For the text-containing cell, return its midpoint in [x, y] coordinate format. 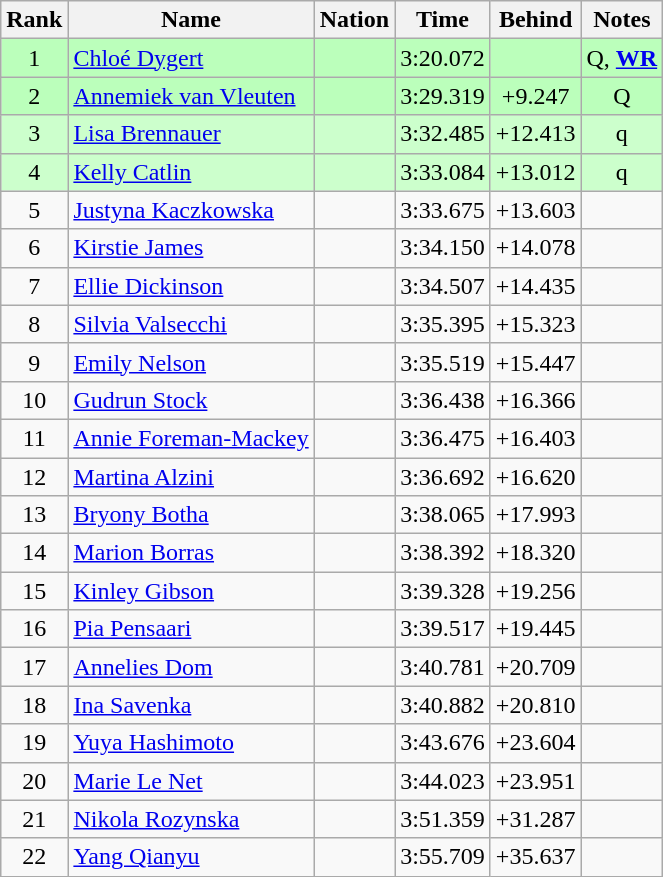
10 [34, 400]
3:32.485 [443, 134]
+14.078 [536, 248]
+18.320 [536, 553]
Kirstie James [191, 248]
3:35.519 [443, 362]
+13.012 [536, 172]
3:36.438 [443, 400]
Marion Borras [191, 553]
3:40.781 [443, 667]
Annie Foreman-Mackey [191, 438]
Nation [354, 20]
13 [34, 515]
Annelies Dom [191, 667]
Time [443, 20]
Name [191, 20]
8 [34, 324]
2 [34, 96]
+23.951 [536, 781]
18 [34, 705]
3:33.084 [443, 172]
7 [34, 286]
Kelly Catlin [191, 172]
3:34.507 [443, 286]
3:40.882 [443, 705]
3:20.072 [443, 58]
+9.247 [536, 96]
+35.637 [536, 857]
12 [34, 477]
22 [34, 857]
+13.603 [536, 210]
+20.709 [536, 667]
Emily Nelson [191, 362]
9 [34, 362]
3:39.328 [443, 591]
3:36.475 [443, 438]
Yang Qianyu [191, 857]
3:44.023 [443, 781]
4 [34, 172]
Nikola Rozynska [191, 819]
14 [34, 553]
3:33.675 [443, 210]
Martina Alzini [191, 477]
+12.413 [536, 134]
3:29.319 [443, 96]
Rank [34, 20]
3:36.692 [443, 477]
3:38.392 [443, 553]
17 [34, 667]
Annemiek van Vleuten [191, 96]
+23.604 [536, 743]
3 [34, 134]
11 [34, 438]
+19.445 [536, 629]
21 [34, 819]
+14.435 [536, 286]
15 [34, 591]
Bryony Botha [191, 515]
Kinley Gibson [191, 591]
+16.403 [536, 438]
5 [34, 210]
20 [34, 781]
Ellie Dickinson [191, 286]
+15.323 [536, 324]
3:38.065 [443, 515]
3:51.359 [443, 819]
Yuya Hashimoto [191, 743]
Gudrun Stock [191, 400]
+16.620 [536, 477]
Notes [622, 20]
19 [34, 743]
3:43.676 [443, 743]
+17.993 [536, 515]
3:35.395 [443, 324]
Behind [536, 20]
3:39.517 [443, 629]
+31.287 [536, 819]
Q, WR [622, 58]
Marie Le Net [191, 781]
Justyna Kaczkowska [191, 210]
Ina Savenka [191, 705]
+19.256 [536, 591]
Pia Pensaari [191, 629]
+15.447 [536, 362]
16 [34, 629]
3:55.709 [443, 857]
+16.366 [536, 400]
6 [34, 248]
Q [622, 96]
Silvia Valsecchi [191, 324]
1 [34, 58]
+20.810 [536, 705]
Chloé Dygert [191, 58]
Lisa Brennauer [191, 134]
3:34.150 [443, 248]
